Provide the [X, Y] coordinate of the cell's center where the given text is located.  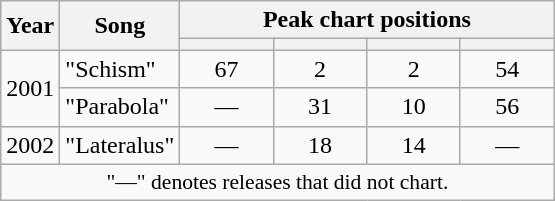
"Parabola" [120, 107]
67 [227, 69]
14 [414, 145]
56 [507, 107]
Peak chart positions [367, 20]
10 [414, 107]
Song [120, 26]
2002 [30, 145]
"Schism" [120, 69]
18 [320, 145]
2001 [30, 88]
"Lateralus" [120, 145]
31 [320, 107]
Year [30, 26]
54 [507, 69]
"—" denotes releases that did not chart. [278, 182]
